For the text-containing cell, return its midpoint in [X, Y] coordinate format. 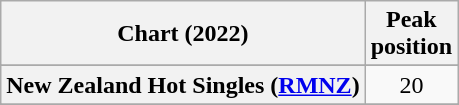
20 [411, 85]
Peakposition [411, 34]
Chart (2022) [183, 34]
New Zealand Hot Singles (RMNZ) [183, 85]
